Search for the cell housing the specified text and yield its [x, y] center coordinate. 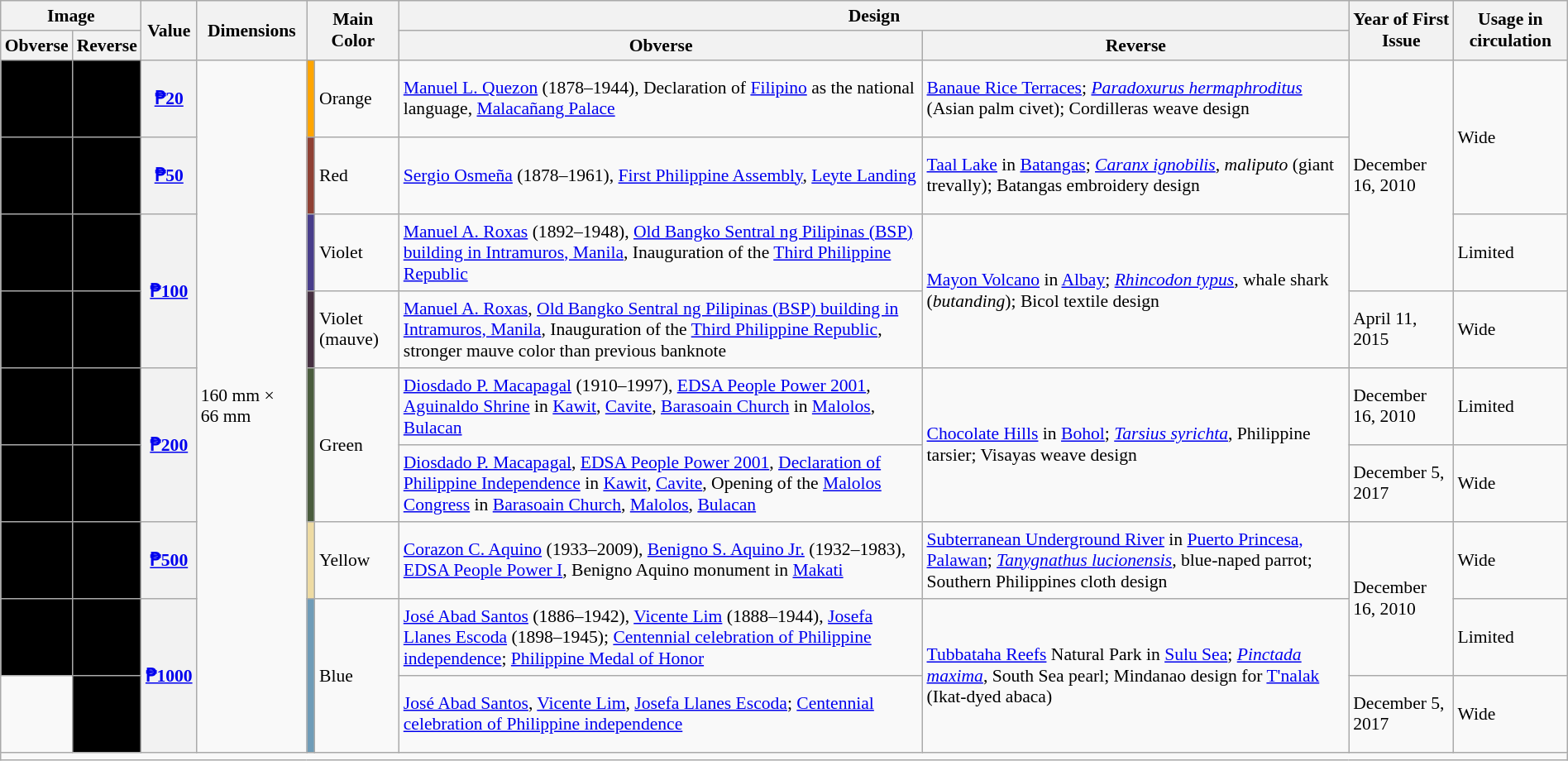
Violet [357, 251]
Manuel A. Roxas (1892–1948), Old Bangko Sentral ng Pilipinas (BSP) building in Intramuros, Manila, Inauguration of the Third Philippine Republic [662, 251]
Year of First Issue [1401, 30]
₱500 [169, 559]
April 11, 2015 [1401, 329]
₱100 [169, 290]
Main Color [353, 30]
Yellow [357, 559]
₱200 [169, 444]
₱20 [169, 98]
Blue [357, 675]
160 mm × 66 mm [251, 405]
Sergio Osmeña (1878–1961), First Philippine Assembly, Leyte Landing [662, 175]
Chocolate Hills in Bohol; Tarsius syrichta, Philippine tarsier; Visayas weave design [1135, 444]
Value [169, 30]
₱50 [169, 175]
Banaue Rice Terraces; Paradoxurus hermaphroditus (Asian palm civet); Cordilleras weave design [1135, 98]
José Abad Santos, Vicente Lim, Josefa Llanes Escoda; Centennial celebration of Philippine independence [662, 713]
Image [71, 16]
Mayon Volcano in Albay; Rhincodon typus, whale shark (butanding); Bicol textile design [1135, 290]
Green [357, 444]
Subterranean Underground River in Puerto Princesa, Palawan; Tanygnathus lucionensis, blue-naped parrot; Southern Philippines cloth design [1135, 559]
Orange [357, 98]
Tubbataha Reefs Natural Park in Sulu Sea; Pinctada maxima, South Sea pearl; Mindanao design for T'nalak (Ikat-dyed abaca) [1135, 675]
Usage in circulation [1510, 30]
Corazon C. Aquino (1933–2009), Benigno S. Aquino Jr. (1932–1983), EDSA People Power I, Benigno Aquino monument in Makati [662, 559]
₱1000 [169, 675]
Taal Lake in Batangas; Caranx ignobilis, maliputo (giant trevally); Batangas embroidery design [1135, 175]
Red [357, 175]
Dimensions [251, 30]
Design [874, 16]
Violet (mauve) [357, 329]
Diosdado P. Macapagal (1910–1997), EDSA People Power 2001, Aguinaldo Shrine in Kawit, Cavite, Barasoain Church in Malolos, Bulacan [662, 405]
Manuel L. Quezon (1878–1944), Declaration of Filipino as the national language, Malacañang Palace [662, 98]
